Find where the given text appears and provide that cell's center as [X, Y] coordinate. 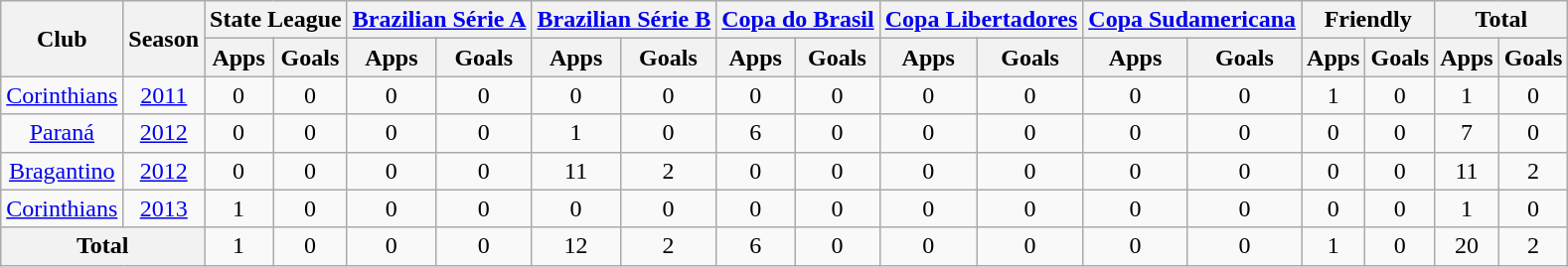
20 [1467, 246]
State League [276, 20]
Club [62, 39]
12 [576, 246]
Season [164, 39]
Friendly [1368, 20]
7 [1467, 133]
Brazilian Série B [624, 20]
Brazilian Série A [439, 20]
Copa do Brasil [798, 20]
Paraná [62, 133]
2011 [164, 95]
Bragantino [62, 171]
2013 [164, 208]
Copa Sudamericana [1192, 20]
Copa Libertadores [982, 20]
